Capture the cell that displays the provided text and extract its [x, y] central coordinate. 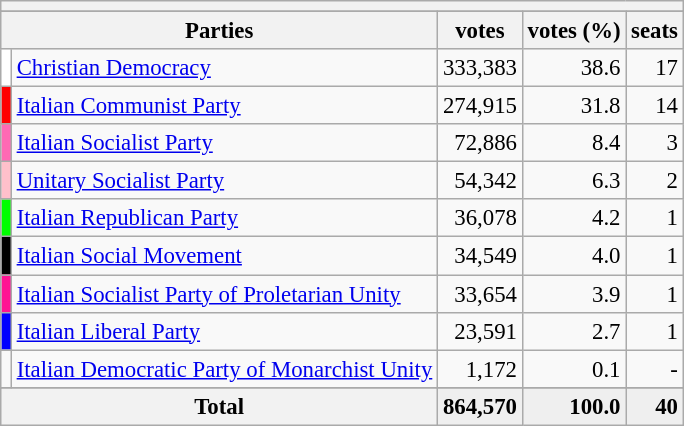
40 [654, 406]
Italian Democratic Party of Monarchist Unity [224, 369]
2.7 [574, 331]
votes (%) [574, 31]
- [654, 369]
34,549 [480, 256]
Christian Democracy [224, 68]
8.4 [574, 143]
Italian Socialist Party [224, 143]
seats [654, 31]
Italian Liberal Party [224, 331]
3 [654, 143]
23,591 [480, 331]
333,383 [480, 68]
Unitary Socialist Party [224, 181]
4.2 [574, 219]
33,654 [480, 294]
4.0 [574, 256]
Italian Republican Party [224, 219]
274,915 [480, 106]
votes [480, 31]
38.6 [574, 68]
Parties [220, 31]
Italian Social Movement [224, 256]
864,570 [480, 406]
100.0 [574, 406]
0.1 [574, 369]
3.9 [574, 294]
36,078 [480, 219]
Italian Socialist Party of Proletarian Unity [224, 294]
Italian Communist Party [224, 106]
1,172 [480, 369]
2 [654, 181]
54,342 [480, 181]
6.3 [574, 181]
14 [654, 106]
Total [220, 406]
31.8 [574, 106]
72,886 [480, 143]
17 [654, 68]
